Extract the [x, y] coordinate from the center of the cell holding the provided text.  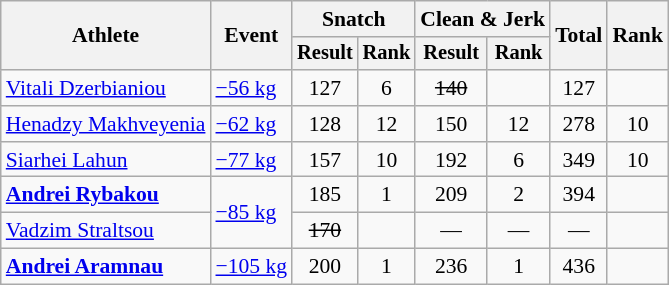
Vitali Dzerbianiou [106, 88]
Vadzim Straltsou [106, 231]
−105 kg [251, 267]
Athlete [106, 36]
236 [451, 267]
Andrei Rybakou [106, 195]
Siarhei Lahun [106, 160]
394 [578, 195]
Henadzy Makhveyenia [106, 124]
−77 kg [251, 160]
349 [578, 160]
Clean & Jerk [482, 19]
185 [325, 195]
128 [325, 124]
Andrei Aramnau [106, 267]
150 [451, 124]
Total [578, 36]
192 [451, 160]
Event [251, 36]
200 [325, 267]
−62 kg [251, 124]
−85 kg [251, 212]
436 [578, 267]
Snatch [354, 19]
170 [325, 231]
2 [518, 195]
278 [578, 124]
209 [451, 195]
140 [451, 88]
−56 kg [251, 88]
157 [325, 160]
